Output the (x, y) coordinate of the center of the cell containing the given text.  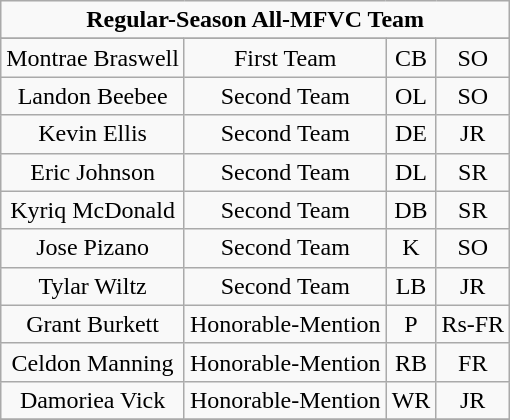
Tylar Wiltz (93, 286)
Landon Beebee (93, 96)
Kyriq McDonald (93, 210)
DE (411, 134)
Eric Johnson (93, 172)
LB (411, 286)
Grant Burkett (93, 324)
Rs-FR (473, 324)
DL (411, 172)
P (411, 324)
FR (473, 362)
Kevin Ellis (93, 134)
CB (411, 58)
RB (411, 362)
K (411, 248)
Celdon Manning (93, 362)
First Team (285, 58)
Damoriea Vick (93, 400)
DB (411, 210)
OL (411, 96)
Jose Pizano (93, 248)
Montrae Braswell (93, 58)
WR (411, 400)
Regular-Season All-MFVC Team (256, 20)
